Return the (X, Y) coordinate for the center point of the cell that contains the specified text.  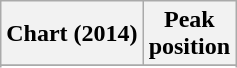
Peak position (189, 34)
Chart (2014) (72, 34)
